Find where the given text appears and provide that cell's center as [x, y] coordinate. 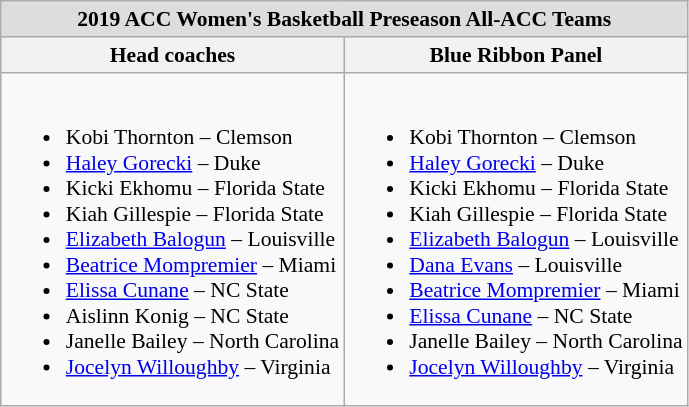
Head coaches [172, 55]
2019 ACC Women's Basketball Preseason All-ACC Teams [344, 19]
Blue Ribbon Panel [516, 55]
